Search for the cell housing the specified text and yield its (x, y) center coordinate. 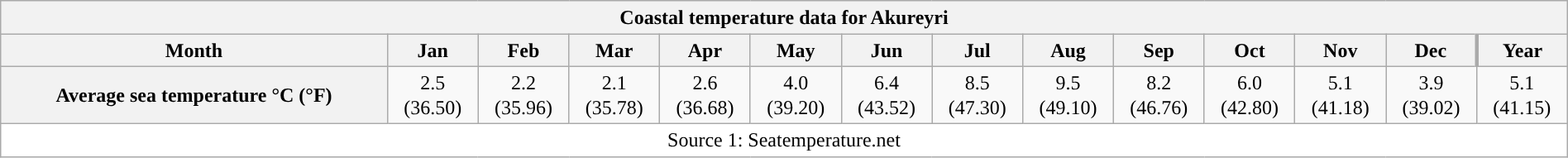
Coastal temperature data for Akureyri (784, 17)
Month (194, 50)
Feb (523, 50)
Apr (705, 50)
2.5(36.50) (433, 94)
6.4(43.52) (887, 94)
Year (1522, 50)
Aug (1068, 50)
6.0(42.80) (1250, 94)
5.1(41.18) (1341, 94)
Jul (978, 50)
4.0(39.20) (796, 94)
Average sea temperature °C (°F) (194, 94)
8.5(47.30) (978, 94)
Jan (433, 50)
Dec (1432, 50)
3.9(39.02) (1432, 94)
Nov (1341, 50)
9.5(49.10) (1068, 94)
8.2(46.76) (1159, 94)
2.6(36.68) (705, 94)
Source 1: Seatemperature.net (784, 140)
Oct (1250, 50)
2.2(35.96) (523, 94)
May (796, 50)
Jun (887, 50)
Mar (614, 50)
5.1(41.15) (1522, 94)
Sep (1159, 50)
2.1(35.78) (614, 94)
